Search for the cell housing the specified text and yield its (X, Y) center coordinate. 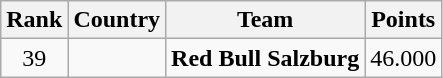
Team (266, 20)
46.000 (404, 58)
Red Bull Salzburg (266, 58)
Rank (34, 20)
Country (117, 20)
Points (404, 20)
39 (34, 58)
